Return [x, y] of the center of cell containing provided text 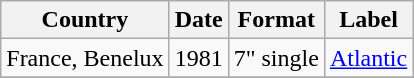
7" single [276, 58]
Country [85, 20]
Atlantic [368, 58]
France, Benelux [85, 58]
Label [368, 20]
1981 [198, 58]
Date [198, 20]
Format [276, 20]
